Return the [x, y] coordinate for the center point of the cell that contains the specified text.  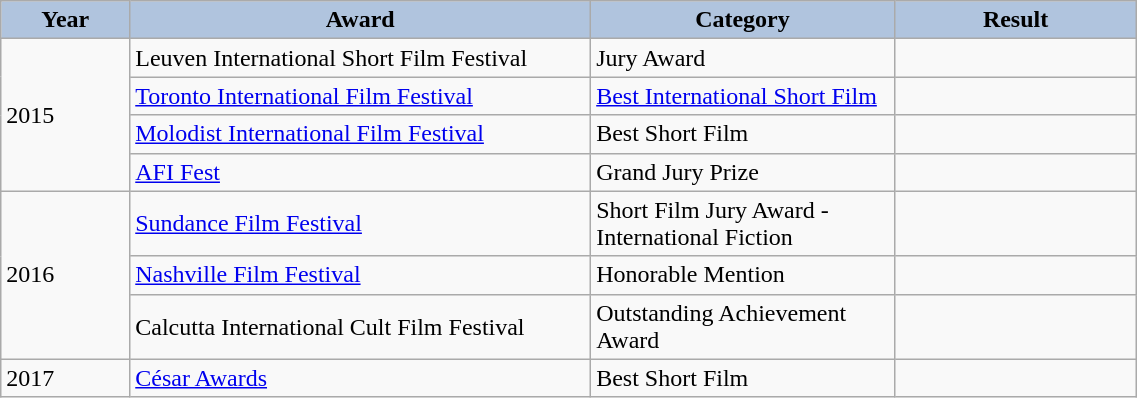
César Awards [360, 378]
Nashville Film Festival [360, 275]
Category [743, 20]
Result [1016, 20]
Jury Award [743, 58]
Grand Jury Prize [743, 172]
2015 [66, 115]
Year [66, 20]
Molodist International Film Festival [360, 134]
AFI Fest [360, 172]
Award [360, 20]
Sundance Film Festival [360, 224]
2017 [66, 378]
Toronto International Film Festival [360, 96]
Outstanding Achievement Award [743, 326]
Leuven International Short Film Festival [360, 58]
Best International Short Film [743, 96]
Honorable Mention [743, 275]
2016 [66, 275]
Calcutta International Cult Film Festival [360, 326]
Short Film Jury Award - International Fiction [743, 224]
